Pinpoint the cell where the given text exists, returning its (X, Y) midpoint coordinate. 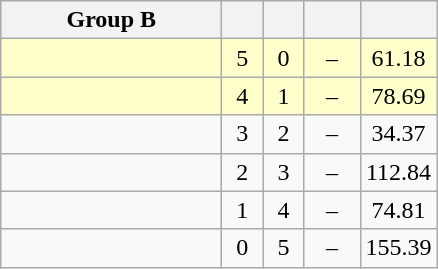
34.37 (398, 134)
155.39 (398, 248)
74.81 (398, 210)
61.18 (398, 58)
112.84 (398, 172)
78.69 (398, 96)
Group B (112, 20)
